Provide the (X, Y) coordinate of the cell's center where the given text is located.  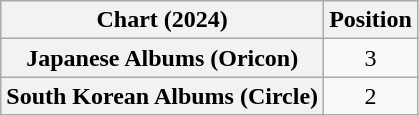
South Korean Albums (Circle) (162, 96)
Position (371, 20)
2 (371, 96)
3 (371, 58)
Japanese Albums (Oricon) (162, 58)
Chart (2024) (162, 20)
